From the cell containing the given text, extract its center point as (X, Y) coordinate. 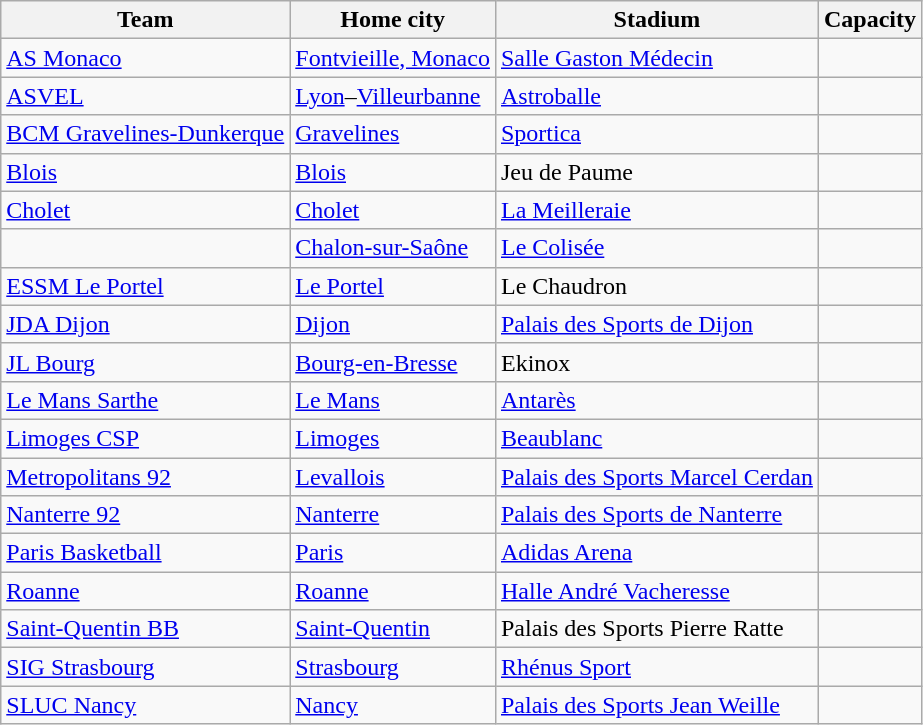
Le Mans (393, 400)
Palais des Sports Marcel Cerdan (656, 477)
Gravelines (393, 134)
Rhénus Sport (656, 667)
Limoges (393, 438)
Beaublanc (656, 438)
ASVEL (146, 96)
Capacity (870, 20)
Paris (393, 553)
BCM Gravelines-Dunkerque (146, 134)
Le Portel (393, 286)
JDA Dijon (146, 324)
Saint-Quentin (393, 629)
Nancy (393, 705)
Salle Gaston Médecin (656, 58)
JL Bourg (146, 362)
Strasbourg (393, 667)
Limoges CSP (146, 438)
Chalon-sur-Saône (393, 248)
Stadium (656, 20)
Palais des Sports de Nanterre (656, 515)
Ekinox (656, 362)
Astroballe (656, 96)
Bourg-en-Bresse (393, 362)
Palais des Sports Jean Weille (656, 705)
Home city (393, 20)
Palais des Sports de Dijon (656, 324)
Halle André Vacheresse (656, 591)
SLUC Nancy (146, 705)
Nanterre (393, 515)
Sportica (656, 134)
Metropolitans 92 (146, 477)
Jeu de Paume (656, 172)
Fontvieille, Monaco (393, 58)
Nanterre 92 (146, 515)
Levallois (393, 477)
Team (146, 20)
ESSM Le Portel (146, 286)
Le Mans Sarthe (146, 400)
Dijon (393, 324)
Adidas Arena (656, 553)
La Meilleraie (656, 210)
Le Colisée (656, 248)
SIG Strasbourg (146, 667)
Palais des Sports Pierre Ratte (656, 629)
Le Chaudron (656, 286)
Lyon–Villeurbanne (393, 96)
Paris Basketball (146, 553)
Antarès (656, 400)
Saint-Quentin BB (146, 629)
AS Monaco (146, 58)
